Pinpoint the cell where the given text exists, returning its (x, y) midpoint coordinate. 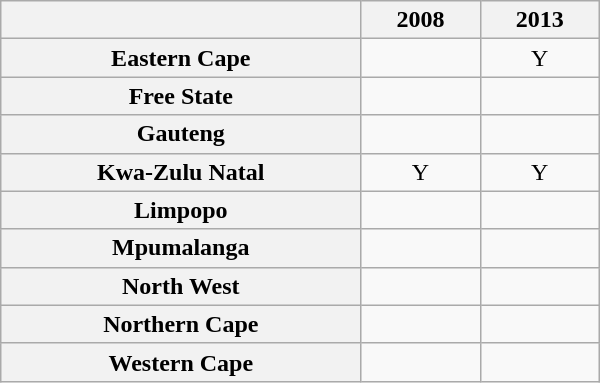
Limpopo (181, 210)
Eastern Cape (181, 58)
Northern Cape (181, 324)
Mpumalanga (181, 248)
Free State (181, 96)
North West (181, 286)
Western Cape (181, 362)
2008 (420, 20)
2013 (540, 20)
Gauteng (181, 134)
Kwa-Zulu Natal (181, 172)
